From the cell containing the given text, extract its center point as (x, y) coordinate. 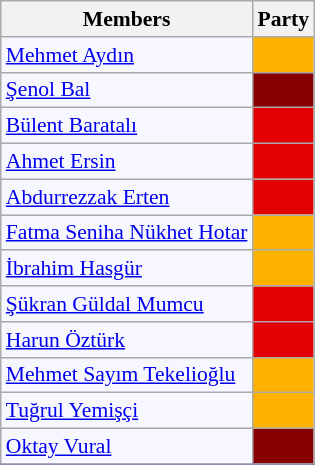
Abdurrezzak Erten (127, 197)
Members (127, 19)
Oktay Vural (127, 447)
Şükran Güldal Mumcu (127, 304)
Party (283, 19)
Fatma Seniha Nükhet Hotar (127, 233)
Şenol Bal (127, 90)
Mehmet Aydın (127, 55)
Ahmet Ersin (127, 162)
Tuğrul Yemişçi (127, 411)
Mehmet Sayım Tekelioğlu (127, 375)
Harun Öztürk (127, 340)
Bülent Baratalı (127, 126)
İbrahim Hasgür (127, 269)
